Determine the [X, Y] coordinate at the center of the cell enclosing the given text.  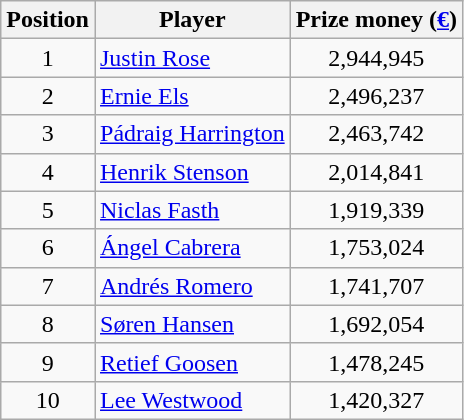
1,741,707 [376, 286]
1,919,339 [376, 210]
Position [48, 20]
4 [48, 172]
2,496,237 [376, 96]
Retief Goosen [192, 362]
Ángel Cabrera [192, 248]
Søren Hansen [192, 324]
Justin Rose [192, 58]
1,420,327 [376, 400]
Prize money (€) [376, 20]
Niclas Fasth [192, 210]
5 [48, 210]
3 [48, 134]
9 [48, 362]
10 [48, 400]
1,692,054 [376, 324]
1 [48, 58]
Andrés Romero [192, 286]
7 [48, 286]
2,944,945 [376, 58]
Player [192, 20]
2 [48, 96]
2,014,841 [376, 172]
Ernie Els [192, 96]
Pádraig Harrington [192, 134]
Lee Westwood [192, 400]
8 [48, 324]
1,478,245 [376, 362]
Henrik Stenson [192, 172]
2,463,742 [376, 134]
6 [48, 248]
1,753,024 [376, 248]
